Find where the given text appears and provide that cell's center as [x, y] coordinate. 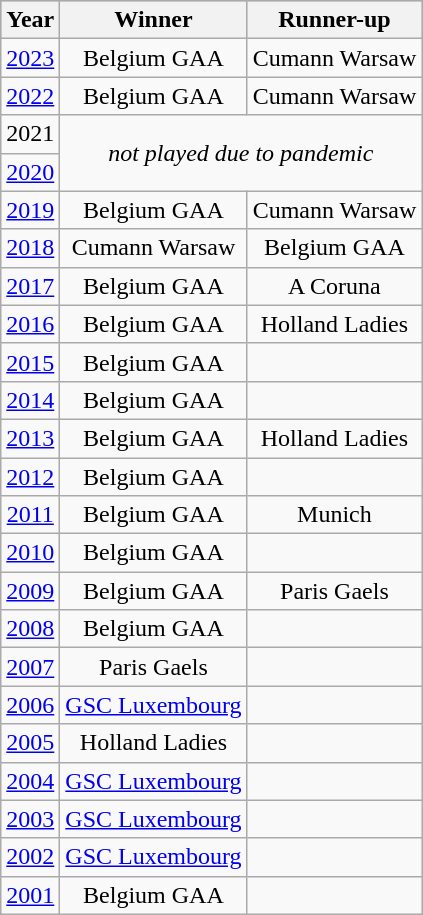
2009 [30, 591]
A Coruna [334, 286]
2001 [30, 895]
2012 [30, 477]
2022 [30, 96]
2011 [30, 515]
2020 [30, 172]
2003 [30, 819]
2006 [30, 705]
Munich [334, 515]
2017 [30, 286]
2023 [30, 58]
Year [30, 20]
2007 [30, 667]
2014 [30, 400]
Runner-up [334, 20]
Winner [154, 20]
2004 [30, 781]
2019 [30, 210]
2021 [30, 134]
2002 [30, 857]
2015 [30, 362]
2016 [30, 324]
2013 [30, 438]
2010 [30, 553]
not played due to pandemic [241, 153]
2018 [30, 248]
2005 [30, 743]
2008 [30, 629]
